Scan for the cell matching the given text and deliver its [x, y] coordinate at center. 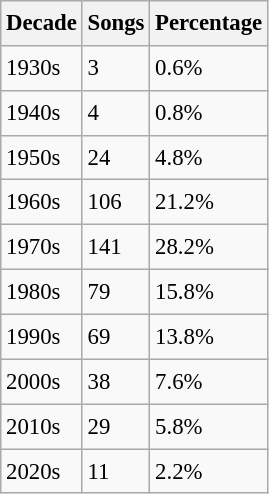
11 [116, 472]
1940s [42, 114]
1950s [42, 158]
28.2% [209, 248]
4 [116, 114]
3 [116, 68]
1960s [42, 202]
2.2% [209, 472]
1990s [42, 336]
2020s [42, 472]
24 [116, 158]
13.8% [209, 336]
69 [116, 336]
Decade [42, 24]
79 [116, 292]
141 [116, 248]
38 [116, 382]
2000s [42, 382]
21.2% [209, 202]
1930s [42, 68]
1980s [42, 292]
0.6% [209, 68]
0.8% [209, 114]
5.8% [209, 426]
106 [116, 202]
4.8% [209, 158]
7.6% [209, 382]
Percentage [209, 24]
1970s [42, 248]
15.8% [209, 292]
2010s [42, 426]
Songs [116, 24]
29 [116, 426]
